Locate the cell with the specified text and output its (X, Y) center coordinate. 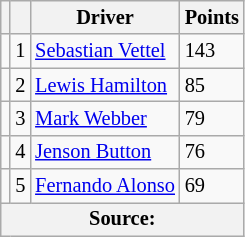
Jenson Button (105, 152)
143 (212, 51)
Lewis Hamilton (105, 85)
Sebastian Vettel (105, 51)
4 (20, 152)
3 (20, 118)
85 (212, 85)
1 (20, 51)
Driver (105, 17)
5 (20, 186)
Source: (122, 219)
Mark Webber (105, 118)
2 (20, 85)
Points (212, 17)
79 (212, 118)
76 (212, 152)
Fernando Alonso (105, 186)
69 (212, 186)
